Extract the (X, Y) coordinate from the center of the cell holding the provided text.  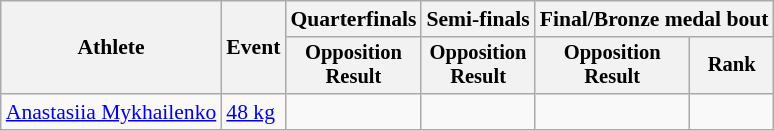
Athlete (112, 48)
Rank (732, 66)
Final/Bronze medal bout (654, 19)
Semi-finals (478, 19)
Quarterfinals (353, 19)
48 kg (253, 112)
Event (253, 48)
Anastasiia Mykhailenko (112, 112)
